Search for the cell housing the specified text and yield its [X, Y] center coordinate. 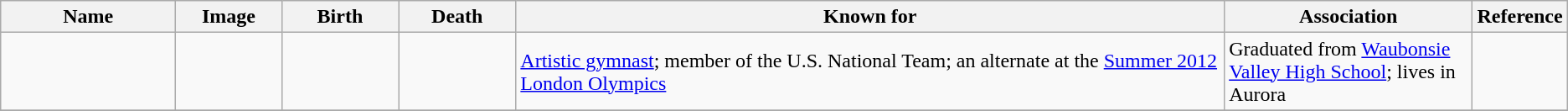
Death [457, 17]
Reference [1519, 17]
Graduated from Waubonsie Valley High School; lives in Aurora [1349, 71]
Artistic gymnast; member of the U.S. National Team; an alternate at the Summer 2012 London Olympics [870, 71]
Image [230, 17]
Name [89, 17]
Birth [340, 17]
Association [1349, 17]
Known for [870, 17]
